Find where the given text appears and provide that cell's center as (x, y) coordinate. 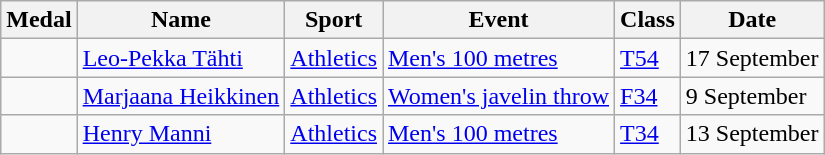
F34 (648, 96)
T54 (648, 58)
Henry Manni (181, 134)
Medal (39, 20)
17 September (752, 58)
Leo-Pekka Tähti (181, 58)
Event (498, 20)
Sport (334, 20)
Date (752, 20)
Name (181, 20)
Class (648, 20)
Women's javelin throw (498, 96)
9 September (752, 96)
13 September (752, 134)
T34 (648, 134)
Marjaana Heikkinen (181, 96)
